Find where the given text appears and provide that cell's center as [X, Y] coordinate. 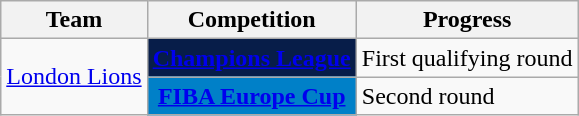
Team [74, 20]
London Lions [74, 77]
FIBA Europe Cup [252, 96]
First qualifying round [467, 58]
Champions League [252, 58]
Second round [467, 96]
Competition [252, 20]
Progress [467, 20]
